Extract the [X, Y] coordinate from the center of the cell holding the provided text.  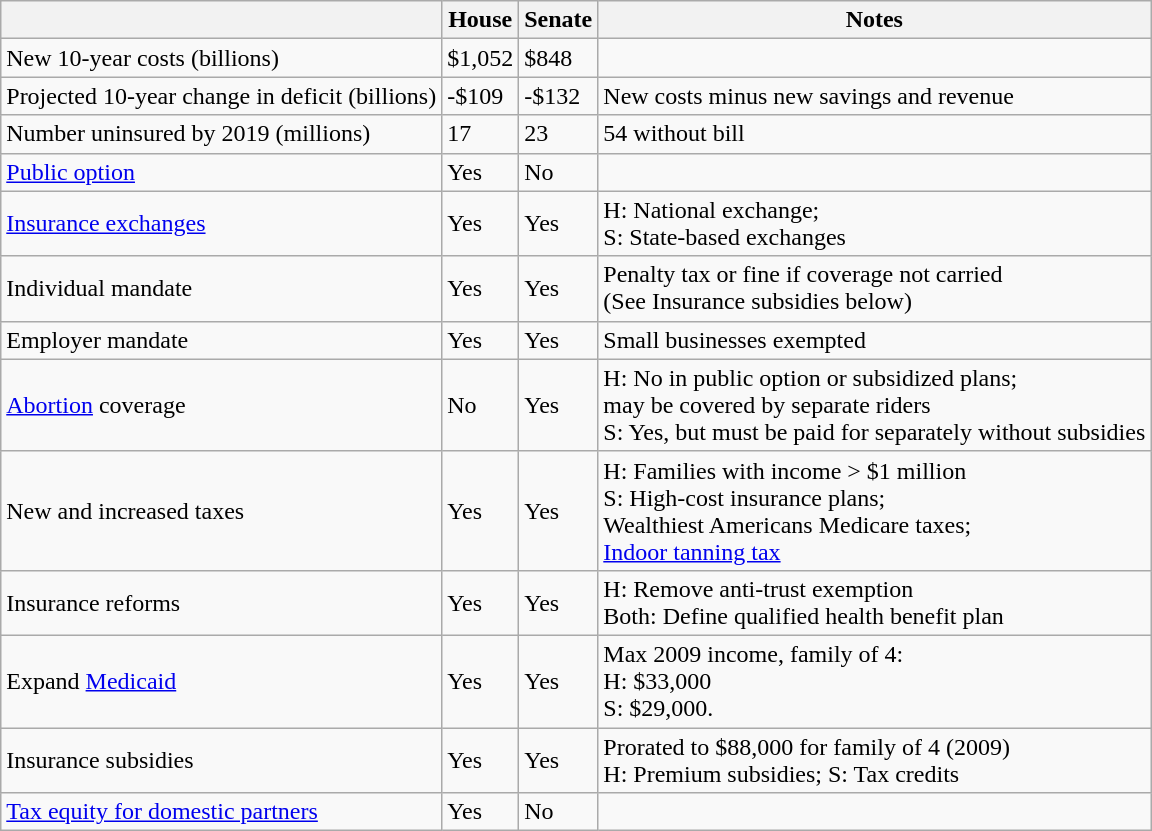
Individual mandate [222, 288]
Senate [558, 20]
House [480, 20]
Insurance exchanges [222, 224]
Small businesses exempted [874, 340]
$1,052 [480, 58]
Notes [874, 20]
Abortion coverage [222, 405]
Max 2009 income, family of 4:H: $33,000S: $29,000. [874, 681]
Penalty tax or fine if coverage not carried(See Insurance subsidies below) [874, 288]
-$132 [558, 96]
New 10-year costs (billions) [222, 58]
-$109 [480, 96]
17 [480, 134]
Number uninsured by 2019 (millions) [222, 134]
Projected 10-year change in deficit (billions) [222, 96]
Tax equity for domestic partners [222, 812]
Insurance reforms [222, 602]
H: National exchange; S: State-based exchanges [874, 224]
23 [558, 134]
Employer mandate [222, 340]
$848 [558, 58]
Expand Medicaid [222, 681]
Insurance subsidies [222, 760]
Public option [222, 172]
New and increased taxes [222, 510]
H: Families with income > $1 millionS: High-cost insurance plans;Wealthiest Americans Medicare taxes;Indoor tanning tax [874, 510]
New costs minus new savings and revenue [874, 96]
H: Remove anti-trust exemptionBoth: Define qualified health benefit plan [874, 602]
H: No in public option or subsidized plans;may be covered by separate ridersS: Yes, but must be paid for separately without subsidies [874, 405]
Prorated to $88,000 for family of 4 (2009)H: Premium subsidies; S: Tax credits [874, 760]
54 without bill [874, 134]
